Determine the [X, Y] coordinate at the center of the cell enclosing the given text.  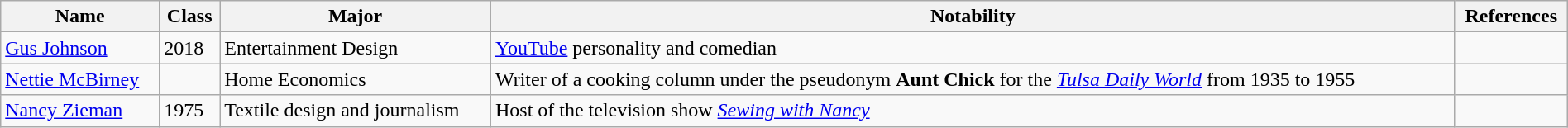
Home Economics [356, 79]
Notability [973, 17]
Host of the television show Sewing with Nancy [973, 111]
Class [190, 17]
References [1511, 17]
Name [80, 17]
Major [356, 17]
Entertainment Design [356, 48]
Nancy Zieman [80, 111]
Writer of a cooking column under the pseudonym Aunt Chick for the Tulsa Daily World from 1935 to 1955 [973, 79]
1975 [190, 111]
Gus Johnson [80, 48]
2018 [190, 48]
Nettie McBirney [80, 79]
YouTube personality and comedian [973, 48]
Textile design and journalism [356, 111]
